Search for the cell housing the specified text and yield its (X, Y) center coordinate. 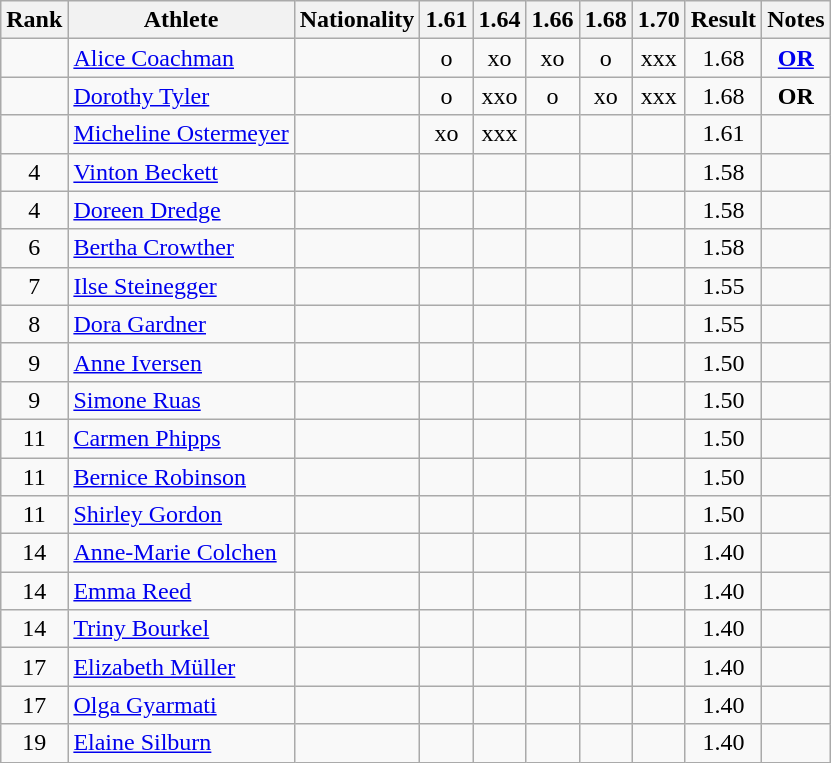
Result (723, 20)
xxo (500, 96)
Bertha Crowther (181, 248)
Athlete (181, 20)
Olga Gyarmati (181, 705)
19 (34, 743)
Carmen Phipps (181, 438)
Alice Coachman (181, 58)
Shirley Gordon (181, 515)
Dora Gardner (181, 324)
6 (34, 248)
Elaine Silburn (181, 743)
Doreen Dredge (181, 210)
1.66 (552, 20)
7 (34, 286)
Dorothy Tyler (181, 96)
Elizabeth Müller (181, 667)
Nationality (357, 20)
Anne-Marie Colchen (181, 553)
1.70 (658, 20)
Simone Ruas (181, 400)
Notes (796, 20)
Triny Bourkel (181, 629)
Emma Reed (181, 591)
Micheline Ostermeyer (181, 134)
Anne Iversen (181, 362)
Bernice Robinson (181, 477)
Vinton Beckett (181, 172)
8 (34, 324)
Ilse Steinegger (181, 286)
1.64 (500, 20)
Rank (34, 20)
